From the cell containing the given text, extract its center point as (x, y) coordinate. 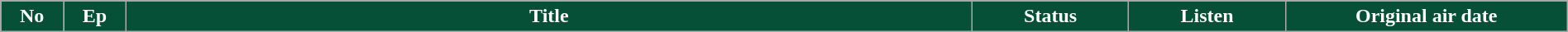
Status (1050, 16)
Ep (95, 16)
Listen (1207, 16)
No (32, 16)
Original air date (1426, 16)
Title (549, 16)
